Provide the (X, Y) coordinate of the cell's center where the given text is located.  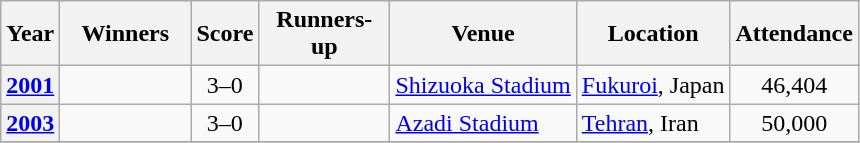
2001 (30, 85)
Attendance (794, 34)
Runners-up (324, 34)
Winners (126, 34)
Year (30, 34)
Score (225, 34)
Venue (483, 34)
Shizuoka Stadium (483, 85)
Fukuroi, Japan (653, 85)
46,404 (794, 85)
50,000 (794, 123)
Location (653, 34)
Azadi Stadium (483, 123)
Tehran, Iran (653, 123)
2003 (30, 123)
